Provide the (X, Y) coordinate of the cell's center where the given text is located.  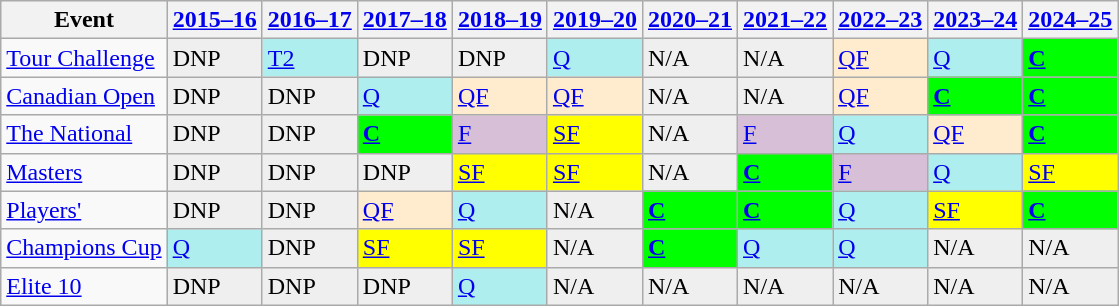
2019–20 (594, 20)
Canadian Open (84, 96)
T2 (310, 58)
2017–18 (404, 20)
2015–16 (214, 20)
Players' (84, 210)
Champions Cup (84, 248)
2023–24 (976, 20)
Masters (84, 172)
2016–17 (310, 20)
2020–21 (690, 20)
Tour Challenge (84, 58)
2024–25 (1070, 20)
The National (84, 134)
2018–19 (500, 20)
Event (84, 20)
2021–22 (786, 20)
2022–23 (880, 20)
Elite 10 (84, 286)
